Search for the cell housing the specified text and yield its (x, y) center coordinate. 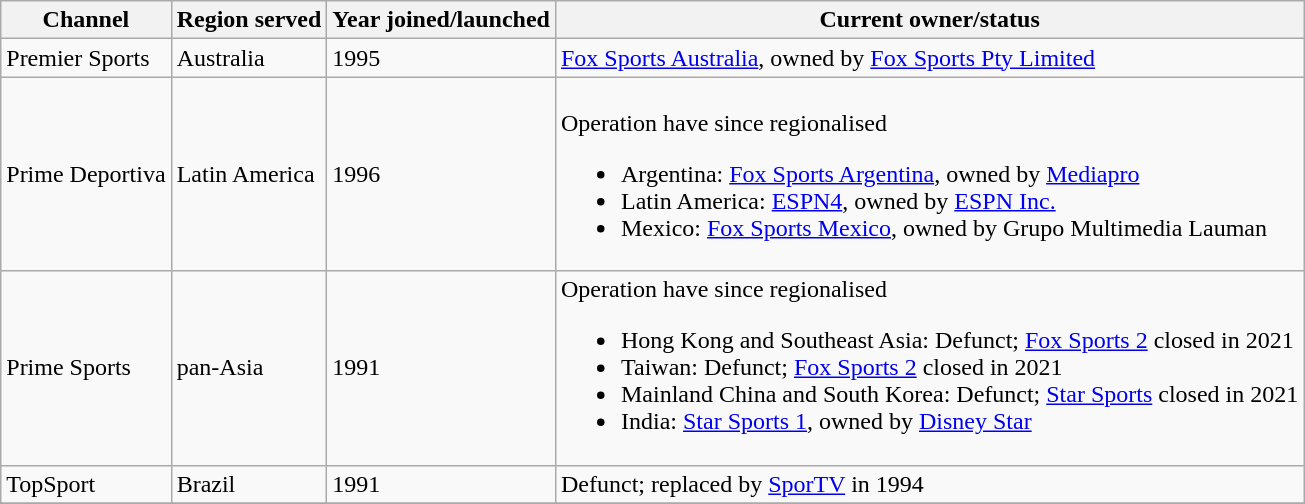
1995 (442, 58)
Latin America (249, 174)
Region served (249, 20)
Premier Sports (86, 58)
Channel (86, 20)
Australia (249, 58)
Brazil (249, 484)
Prime Deportiva (86, 174)
pan-Asia (249, 368)
Defunct; replaced by SporTV in 1994 (929, 484)
Fox Sports Australia, owned by Fox Sports Pty Limited (929, 58)
Prime Sports (86, 368)
Current owner/status (929, 20)
1996 (442, 174)
Year joined/launched (442, 20)
TopSport (86, 484)
